From the cell containing the given text, extract its center point as [X, Y] coordinate. 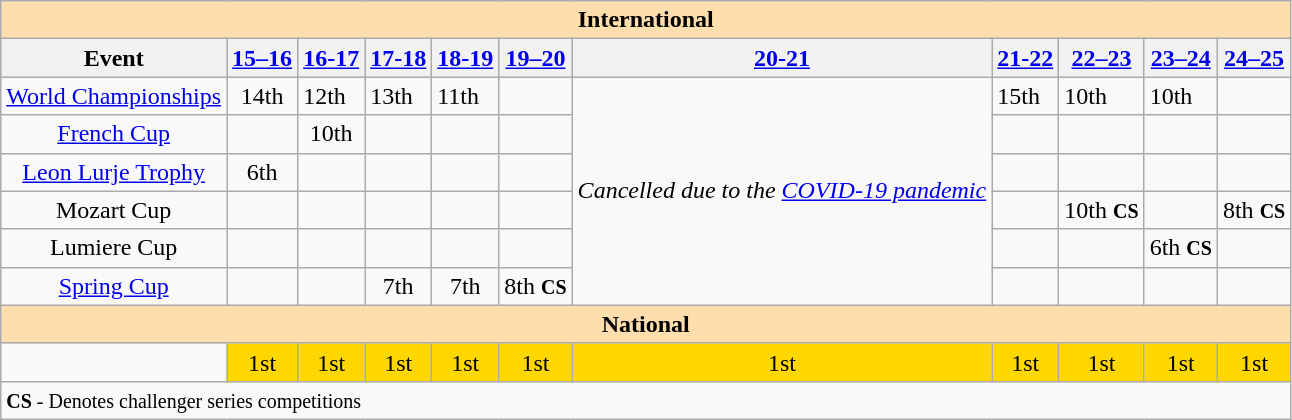
Lumiere Cup [114, 248]
World Championships [114, 96]
11th [466, 96]
15th [1026, 96]
Spring Cup [114, 286]
14th [262, 96]
22–23 [1102, 58]
16-17 [332, 58]
Mozart Cup [114, 210]
21-22 [1026, 58]
23–24 [1180, 58]
24–25 [1254, 58]
13th [398, 96]
National [646, 324]
International [646, 20]
6th CS [1180, 248]
19–20 [536, 58]
12th [332, 96]
10th CS [1102, 210]
French Cup [114, 134]
Event [114, 58]
Leon Lurje Trophy [114, 172]
15–16 [262, 58]
6th [262, 172]
CS - Denotes challenger series competitions [646, 400]
17-18 [398, 58]
18-19 [466, 58]
20-21 [782, 58]
Cancelled due to the COVID-19 pandemic [782, 191]
